From the cell containing the given text, extract its center point as [x, y] coordinate. 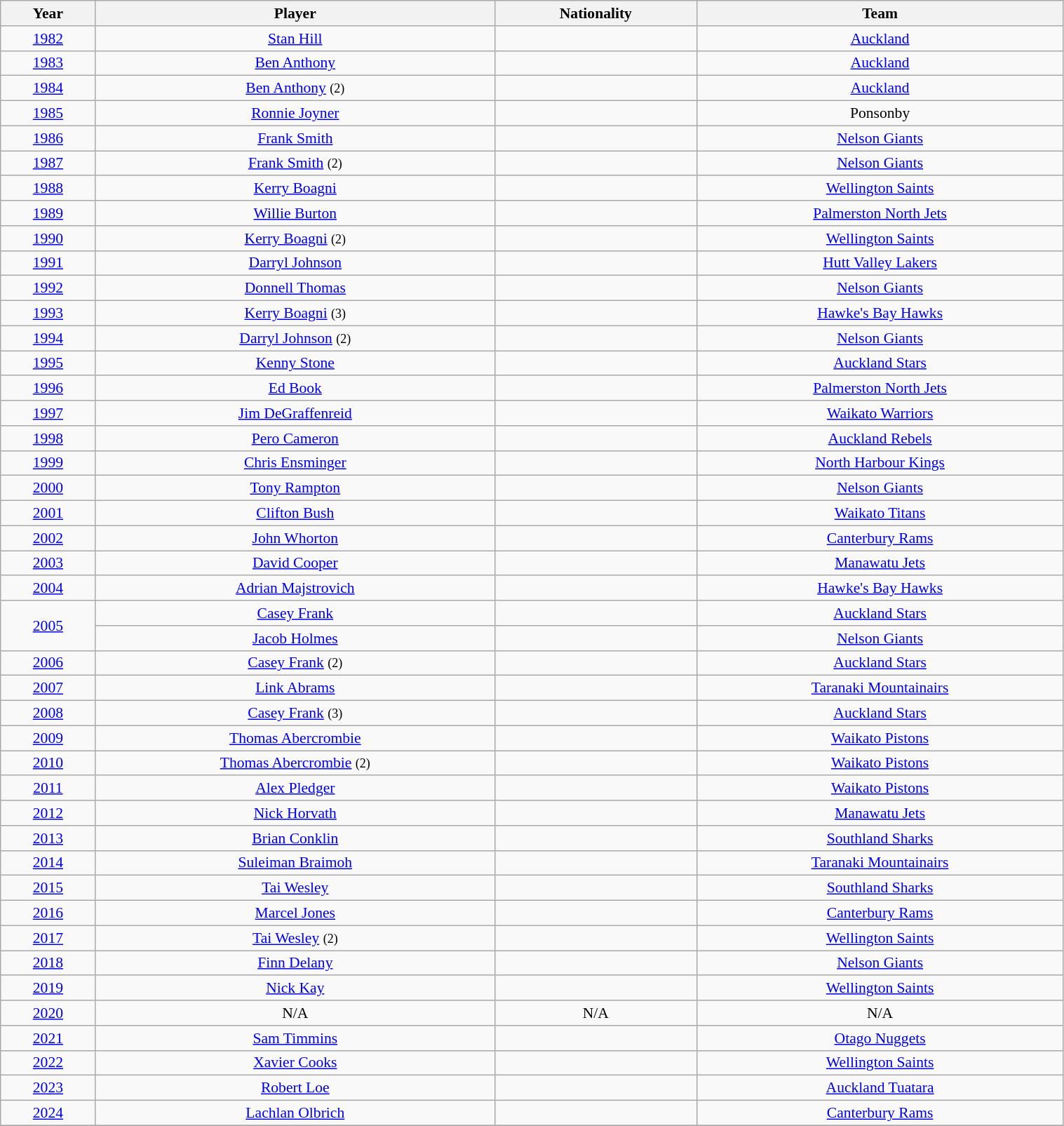
2015 [48, 888]
Link Abrams [295, 688]
Sam Timmins [295, 1038]
Ed Book [295, 389]
Stan Hill [295, 39]
Clifton Bush [295, 514]
Nick Kay [295, 988]
Kerry Boagni [295, 189]
1993 [48, 314]
Chris Ensminger [295, 463]
David Cooper [295, 563]
Jacob Holmes [295, 638]
1984 [48, 88]
Auckland Rebels [880, 438]
1998 [48, 438]
2021 [48, 1038]
1999 [48, 463]
Frank Smith (2) [295, 163]
Casey Frank [295, 613]
Darryl Johnson [295, 263]
2010 [48, 763]
2012 [48, 813]
2023 [48, 1088]
2001 [48, 514]
Waikato Warriors [880, 413]
2000 [48, 488]
1989 [48, 213]
Otago Nuggets [880, 1038]
1982 [48, 39]
2007 [48, 688]
1990 [48, 239]
2014 [48, 863]
2011 [48, 789]
North Harbour Kings [880, 463]
Brian Conklin [295, 838]
1988 [48, 189]
Team [880, 13]
Jim DeGraffenreid [295, 413]
1991 [48, 263]
2016 [48, 913]
Robert Loe [295, 1088]
2004 [48, 589]
Adrian Majstrovich [295, 589]
Alex Pledger [295, 789]
Ben Anthony (2) [295, 88]
1992 [48, 288]
1994 [48, 338]
2005 [48, 626]
2018 [48, 963]
2017 [48, 938]
Casey Frank (3) [295, 713]
Frank Smith [295, 138]
Xavier Cooks [295, 1063]
Pero Cameron [295, 438]
Tai Wesley (2) [295, 938]
2009 [48, 738]
Kerry Boagni (2) [295, 239]
Willie Burton [295, 213]
Kenny Stone [295, 363]
2008 [48, 713]
Tony Rampton [295, 488]
1995 [48, 363]
Thomas Abercrombie [295, 738]
Finn Delany [295, 963]
Player [295, 13]
Ben Anthony [295, 63]
1985 [48, 114]
Nationality [595, 13]
1996 [48, 389]
2003 [48, 563]
1997 [48, 413]
Donnell Thomas [295, 288]
Ronnie Joyner [295, 114]
1983 [48, 63]
Casey Frank (2) [295, 663]
1986 [48, 138]
2006 [48, 663]
2020 [48, 1013]
Lachlan Olbrich [295, 1113]
Ponsonby [880, 114]
Auckland Tuatara [880, 1088]
2002 [48, 538]
Marcel Jones [295, 913]
Kerry Boagni (3) [295, 314]
John Whorton [295, 538]
Hutt Valley Lakers [880, 263]
2019 [48, 988]
2013 [48, 838]
Thomas Abercrombie (2) [295, 763]
1987 [48, 163]
Year [48, 13]
Tai Wesley [295, 888]
2022 [48, 1063]
Suleiman Braimoh [295, 863]
2024 [48, 1113]
Darryl Johnson (2) [295, 338]
Nick Horvath [295, 813]
Waikato Titans [880, 514]
